Capture the cell that displays the provided text and extract its [X, Y] central coordinate. 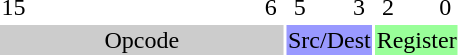
Src/Dest [329, 40]
Register [416, 40]
Opcode [142, 40]
